Capture the cell that displays the provided text and extract its [x, y] central coordinate. 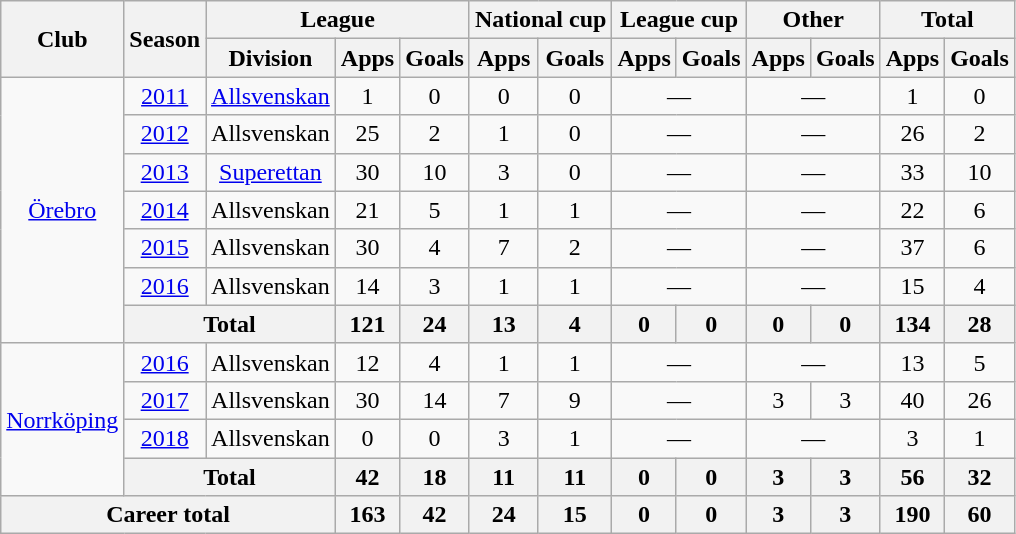
40 [912, 400]
2012 [165, 134]
37 [912, 248]
33 [912, 172]
22 [912, 210]
60 [980, 515]
League [338, 20]
163 [367, 515]
2017 [165, 400]
9 [575, 400]
2014 [165, 210]
Division [271, 58]
Örebro [62, 210]
Career total [168, 515]
134 [912, 324]
18 [435, 477]
League cup [679, 20]
12 [367, 362]
Other [813, 20]
21 [367, 210]
190 [912, 515]
National cup [540, 20]
2018 [165, 438]
28 [980, 324]
25 [367, 134]
32 [980, 477]
121 [367, 324]
2013 [165, 172]
Club [62, 39]
Superettan [271, 172]
56 [912, 477]
2015 [165, 248]
2011 [165, 96]
Season [165, 39]
Norrköping [62, 419]
